Search for the cell housing the specified text and yield its [X, Y] center coordinate. 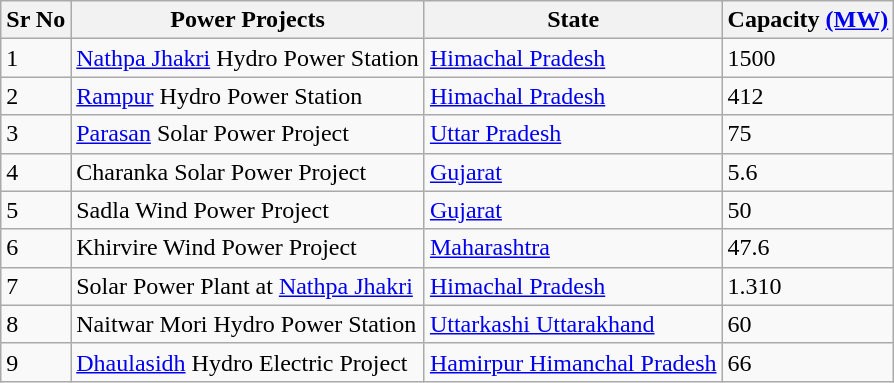
5 [36, 210]
Parasan Solar Power Project [248, 134]
Charanka Solar Power Project [248, 172]
66 [808, 362]
Solar Power Plant at Nathpa Jhakri [248, 286]
4 [36, 172]
50 [808, 210]
Uttarkashi Uttarakhand [573, 324]
Uttar Pradesh [573, 134]
Khirvire Wind Power Project [248, 248]
7 [36, 286]
Rampur Hydro Power Station [248, 96]
Sadla Wind Power Project [248, 210]
Nathpa Jhakri Hydro Power Station [248, 58]
1.310 [808, 286]
2 [36, 96]
Capacity (MW) [808, 20]
1500 [808, 58]
Hamirpur Himanchal Pradesh [573, 362]
60 [808, 324]
Maharashtra [573, 248]
412 [808, 96]
6 [36, 248]
Naitwar Mori Hydro Power Station [248, 324]
75 [808, 134]
Power Projects [248, 20]
Dhaulasidh Hydro Electric Project [248, 362]
3 [36, 134]
1 [36, 58]
47.6 [808, 248]
State [573, 20]
Sr No [36, 20]
9 [36, 362]
8 [36, 324]
5.6 [808, 172]
